For the text-containing cell, return its midpoint in [X, Y] coordinate format. 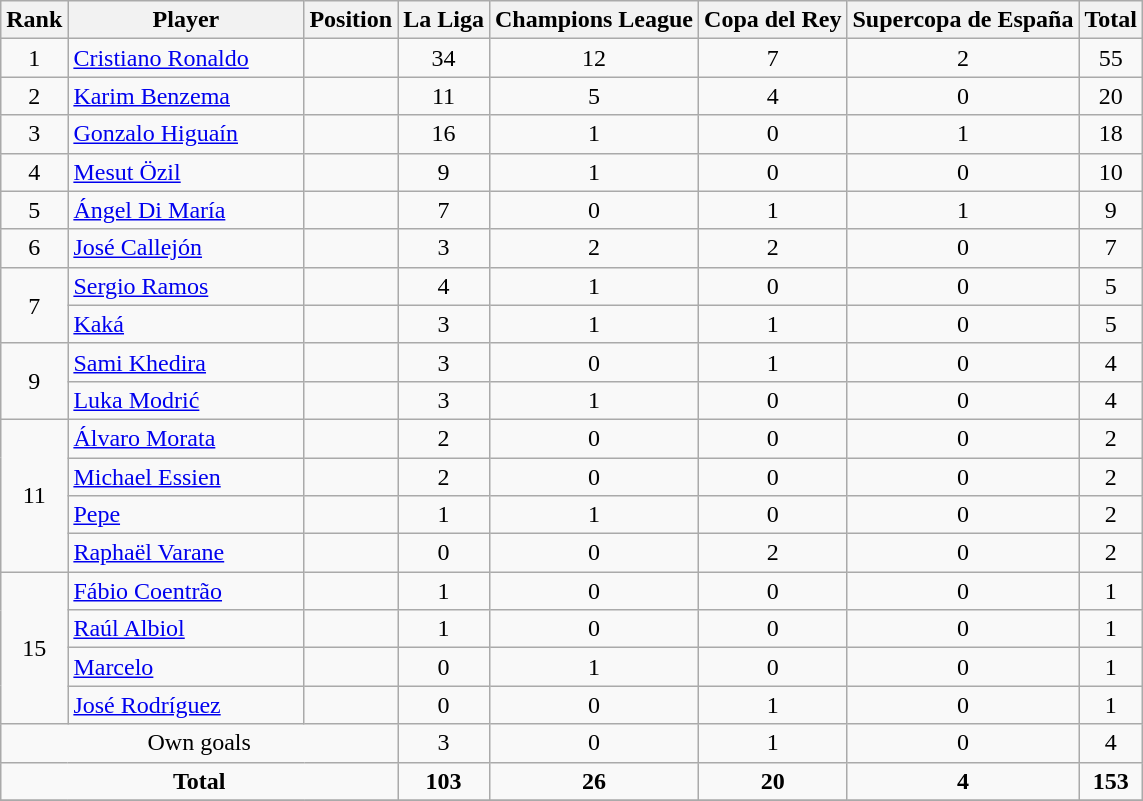
Kaká [186, 324]
Champions League [594, 20]
Player [186, 20]
Position [351, 20]
16 [444, 134]
26 [594, 781]
15 [34, 648]
12 [594, 58]
Fábio Coentrão [186, 591]
Mesut Özil [186, 172]
34 [444, 58]
Ángel Di María [186, 210]
La Liga [444, 20]
José Callejón [186, 248]
José Rodríguez [186, 705]
55 [1111, 58]
Sami Khedira [186, 362]
Supercopa de España [963, 20]
Marcelo [186, 667]
103 [444, 781]
Copa del Rey [773, 20]
Raphaël Varane [186, 553]
6 [34, 248]
Raúl Albiol [186, 629]
Sergio Ramos [186, 286]
Pepe [186, 515]
Michael Essien [186, 477]
Gonzalo Higuaín [186, 134]
Luka Modrić [186, 400]
Álvaro Morata [186, 438]
Cristiano Ronaldo [186, 58]
Own goals [200, 743]
Karim Benzema [186, 96]
153 [1111, 781]
10 [1111, 172]
Rank [34, 20]
18 [1111, 134]
